Pinpoint the cell where the given text exists, returning its (X, Y) midpoint coordinate. 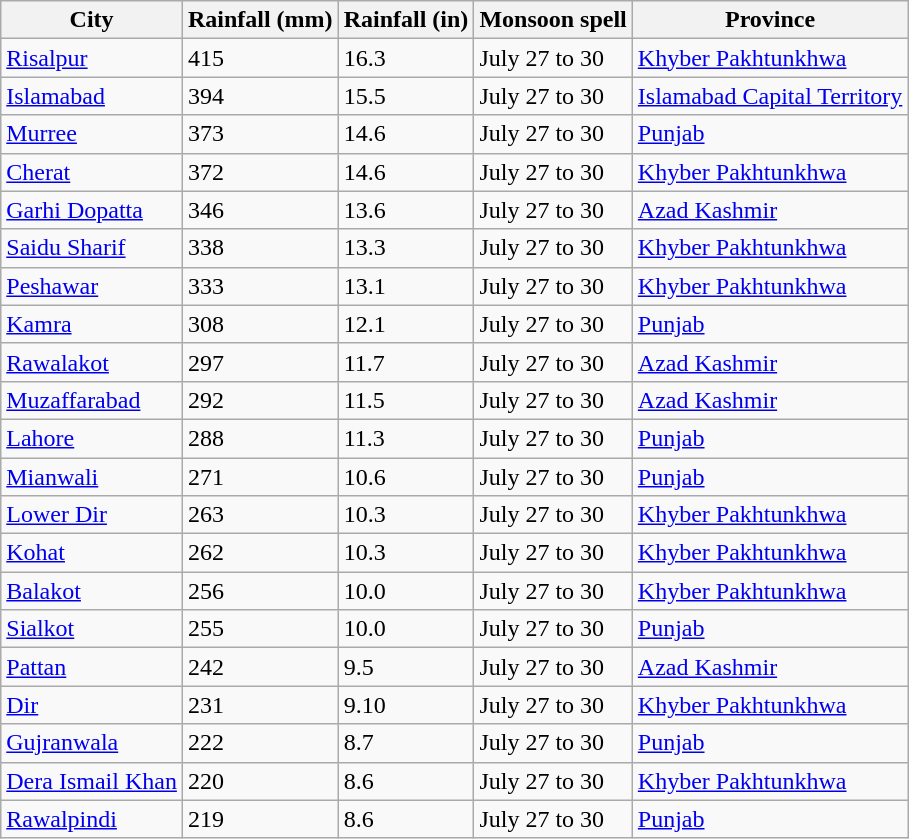
13.3 (406, 248)
292 (260, 400)
271 (260, 477)
288 (260, 438)
Province (770, 20)
Cherat (92, 172)
Rawalpindi (92, 819)
Sialkot (92, 629)
255 (260, 629)
11.7 (406, 362)
Lahore (92, 438)
16.3 (406, 58)
256 (260, 591)
308 (260, 324)
Monsoon spell (553, 20)
263 (260, 515)
Mianwali (92, 477)
11.3 (406, 438)
15.5 (406, 96)
338 (260, 248)
9.5 (406, 667)
City (92, 20)
Islamabad (92, 96)
Risalpur (92, 58)
242 (260, 667)
220 (260, 781)
372 (260, 172)
Muzaffarabad (92, 400)
262 (260, 553)
9.10 (406, 705)
222 (260, 743)
8.7 (406, 743)
12.1 (406, 324)
Peshawar (92, 286)
13.6 (406, 210)
Gujranwala (92, 743)
Rainfall (in) (406, 20)
Rainfall (mm) (260, 20)
Kohat (92, 553)
Garhi Dopatta (92, 210)
Lower Dir (92, 515)
394 (260, 96)
373 (260, 134)
333 (260, 286)
Dir (92, 705)
Murree (92, 134)
231 (260, 705)
13.1 (406, 286)
Dera Ismail Khan (92, 781)
Balakot (92, 591)
Islamabad Capital Territory (770, 96)
219 (260, 819)
Rawalakot (92, 362)
415 (260, 58)
10.6 (406, 477)
Kamra (92, 324)
346 (260, 210)
Saidu Sharif (92, 248)
297 (260, 362)
Pattan (92, 667)
11.5 (406, 400)
